For the text-containing cell, return its midpoint in (X, Y) coordinate format. 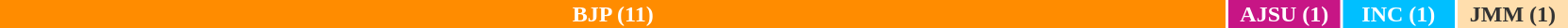
JMM (1) (1512, 14)
INC (1) (1398, 14)
BJP (11) (613, 14)
AJSU (1) (1284, 14)
